Find where the given text appears and provide that cell's center as [x, y] coordinate. 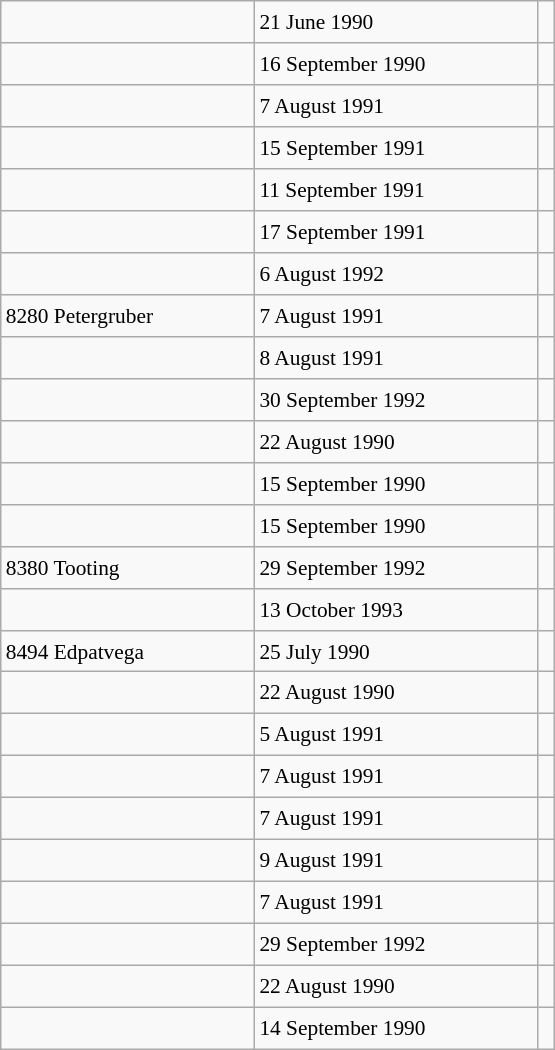
30 September 1992 [396, 399]
8 August 1991 [396, 358]
5 August 1991 [396, 735]
6 August 1992 [396, 274]
16 September 1990 [396, 64]
8380 Tooting [128, 567]
15 September 1991 [396, 148]
8280 Petergruber [128, 316]
11 September 1991 [396, 190]
14 September 1990 [396, 1028]
25 July 1990 [396, 651]
8494 Edpatvega [128, 651]
21 June 1990 [396, 22]
17 September 1991 [396, 232]
9 August 1991 [396, 861]
13 October 1993 [396, 609]
